From the cell containing the given text, extract its center point as [x, y] coordinate. 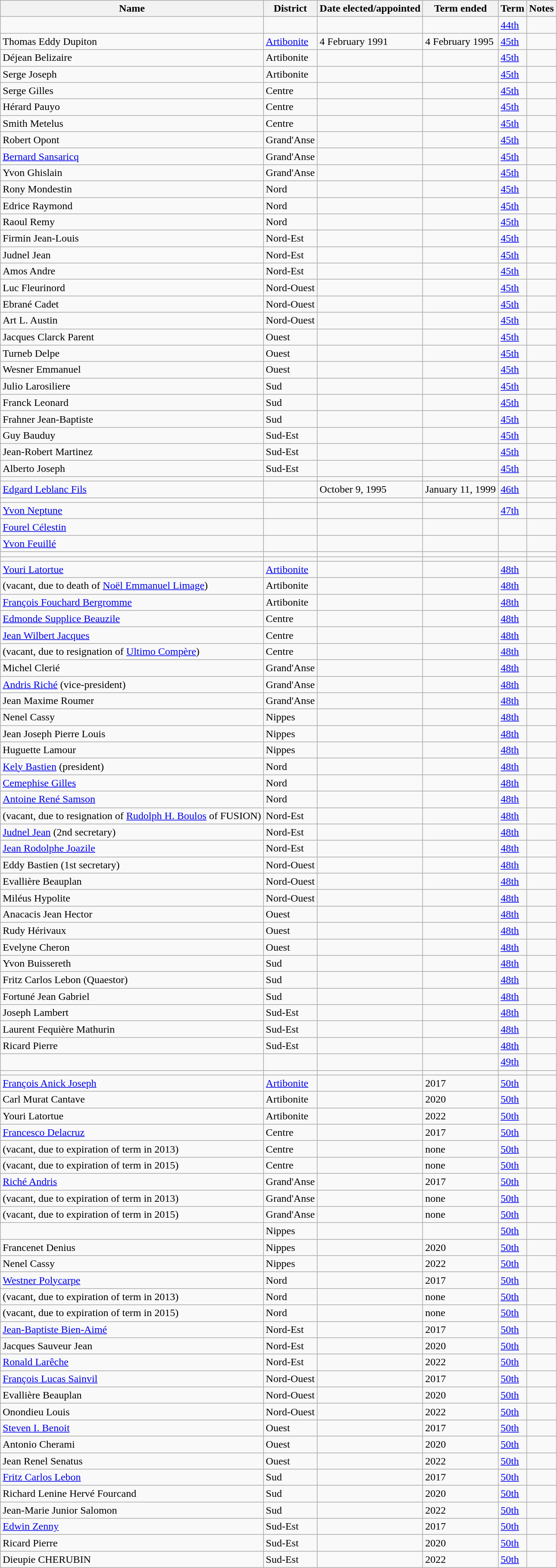
François Lucas Sainvil [132, 1379]
49th [513, 1062]
Serge Joseph [132, 74]
Steven I. Benoit [132, 1428]
Déjean Belizaire [132, 58]
François Fouchard Bergromme [132, 602]
46th [513, 490]
Alberto Joseph [132, 468]
Robert Opont [132, 140]
Turneb Delpe [132, 353]
Wesner Emmanuel [132, 370]
(vacant, due to death of Noël Emmanuel Limage) [132, 586]
Miléus Hypolite [132, 898]
Julio Larosiliere [132, 386]
Thomas Eddy Dupiton [132, 41]
Rudy Hérivaux [132, 930]
Edmonde Supplice Beauzile [132, 619]
François Anick Joseph [132, 1083]
Bernard Sansaricq [132, 156]
Franck Leonard [132, 402]
Luc Fleurinord [132, 288]
4 February 1995 [460, 41]
Jean-Baptiste Bien-Aimé [132, 1329]
Edgard Leblanc Fils [132, 490]
Art L. Austin [132, 321]
Rony Mondestin [132, 189]
Edwin Zenny [132, 1527]
January 11, 1999 [460, 490]
(vacant, due to resignation of Ultimo Compère) [132, 651]
Judnel Jean (2nd secretary) [132, 832]
Date elected/appointed [370, 9]
Huguette Lamour [132, 750]
Carl Murat Cantave [132, 1100]
4 February 1991 [370, 41]
Laurent Fequière Mathurin [132, 1029]
Joseph Lambert [132, 1013]
Jean Wilbert Jacques [132, 635]
Antoine René Samson [132, 799]
Smith Metelus [132, 123]
Richard Lenine Hervé Fourcand [132, 1494]
Yvon Buissereth [132, 964]
Riché Andris [132, 1181]
Ronald Larêche [132, 1362]
Notes [541, 9]
Jacques Sauveur Jean [132, 1346]
47th [513, 511]
Evelyne Cheron [132, 947]
Kely Bastien (president) [132, 767]
October 9, 1995 [370, 490]
Yvon Feuillé [132, 544]
Firmin Jean-Louis [132, 239]
Yvon Ghislain [132, 173]
Michel Clerié [132, 668]
Jean Joseph Pierre Louis [132, 734]
Fritz Carlos Lebon (Quaestor) [132, 980]
Andris Riché (vice-president) [132, 685]
Anacacis Jean Hector [132, 914]
Frahner Jean-Baptiste [132, 419]
Jean-Robert Martinez [132, 452]
Westner Polycarpe [132, 1280]
Raoul Remy [132, 222]
Serge Gilles [132, 91]
Jean Renel Senatus [132, 1461]
Fritz Carlos Lebon [132, 1477]
Ebrané Cadet [132, 304]
Edrice Raymond [132, 206]
Term ended [460, 9]
Dieupie CHERUBIN [132, 1559]
Name [132, 9]
Judnel Jean [132, 255]
Jean Rodolphe Joazile [132, 848]
Eddy Bastien (1st secretary) [132, 865]
Guy Bauduy [132, 435]
Cemephise Gilles [132, 783]
(vacant, due to resignation of Rudolph H. Boulos of FUSION) [132, 816]
Jean Maxime Roumer [132, 701]
Antonio Cherami [132, 1444]
Onondieu Louis [132, 1411]
Term [513, 9]
Jacques Clarck Parent [132, 337]
District [291, 9]
Francenet Denius [132, 1247]
Fourel Célestin [132, 527]
Jean-Marie Junior Salomon [132, 1510]
Fortuné Jean Gabriel [132, 996]
44th [513, 25]
Amos Andre [132, 271]
Francesco Delacruz [132, 1132]
Yvon Neptune [132, 511]
Hérard Pauyo [132, 107]
